Find where the given text appears and provide that cell's center as (X, Y) coordinate. 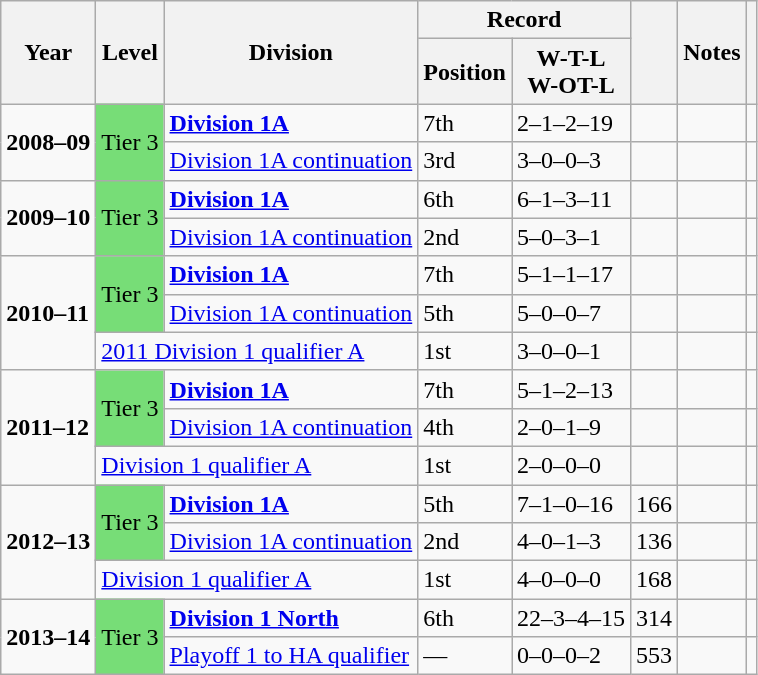
Division 1 North (291, 618)
Record (524, 20)
2011–12 (48, 427)
553 (654, 656)
2–0–1–9 (572, 427)
2010–11 (48, 313)
2013–14 (48, 637)
166 (654, 503)
W-T-LW-OT-L (572, 72)
5–0–0–7 (572, 313)
314 (654, 618)
Level (130, 52)
3rd (465, 161)
2–1–2–19 (572, 123)
5–1–2–13 (572, 389)
136 (654, 542)
3–0–0–1 (572, 351)
Notes (712, 52)
2008–09 (48, 142)
4–0–0–0 (572, 580)
2–0–0–0 (572, 465)
2011 Division 1 qualifier A (257, 351)
Position (465, 72)
5–1–1–17 (572, 275)
Division (291, 52)
Playoff 1 to HA qualifier (291, 656)
6–1–3–11 (572, 199)
— (465, 656)
168 (654, 580)
5–0–3–1 (572, 237)
Year (48, 52)
0–0–0–2 (572, 656)
4th (465, 427)
7–1–0–16 (572, 503)
3–0–0–3 (572, 161)
4–0–1–3 (572, 542)
2012–13 (48, 541)
22–3–4–15 (572, 618)
2009–10 (48, 218)
